Search for the cell housing the specified text and yield its (x, y) center coordinate. 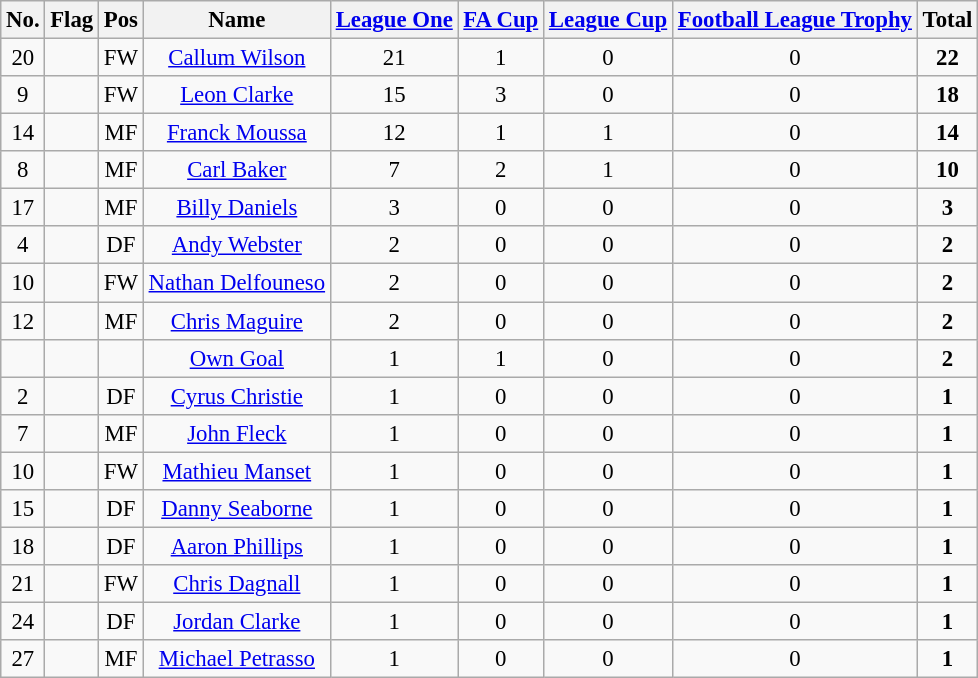
FA Cup (501, 20)
Carl Baker (236, 170)
Mathieu Manset (236, 471)
Andy Webster (236, 245)
Flag (72, 20)
Pos (122, 20)
8 (23, 170)
Jordan Clarke (236, 621)
League One (394, 20)
Total (947, 20)
9 (23, 95)
Chris Dagnall (236, 584)
Billy Daniels (236, 208)
27 (23, 659)
Michael Petrasso (236, 659)
22 (947, 58)
20 (23, 58)
Cyrus Christie (236, 396)
17 (23, 208)
Football League Trophy (794, 20)
Aaron Phillips (236, 546)
Danny Seaborne (236, 509)
Franck Moussa (236, 133)
4 (23, 245)
No. (23, 20)
Callum Wilson (236, 58)
Leon Clarke (236, 95)
Chris Maguire (236, 321)
John Fleck (236, 433)
Name (236, 20)
Own Goal (236, 358)
Nathan Delfouneso (236, 283)
League Cup (608, 20)
24 (23, 621)
